Output the [x, y] coordinate of the center of the cell containing the given text.  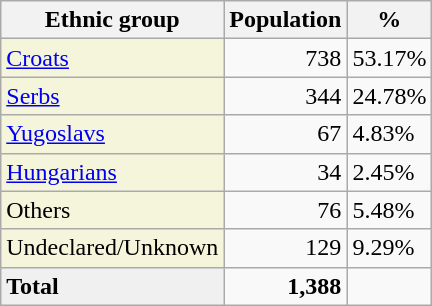
Croats [112, 58]
% [390, 20]
Yugoslavs [112, 134]
5.48% [390, 210]
9.29% [390, 248]
738 [286, 58]
53.17% [390, 58]
34 [286, 172]
Others [112, 210]
76 [286, 210]
1,388 [286, 286]
344 [286, 96]
Undeclared/Unknown [112, 248]
Population [286, 20]
Hungarians [112, 172]
24.78% [390, 96]
Serbs [112, 96]
Total [112, 286]
Ethnic group [112, 20]
2.45% [390, 172]
4.83% [390, 134]
67 [286, 134]
129 [286, 248]
